Find where the given text appears and provide that cell's center as (x, y) coordinate. 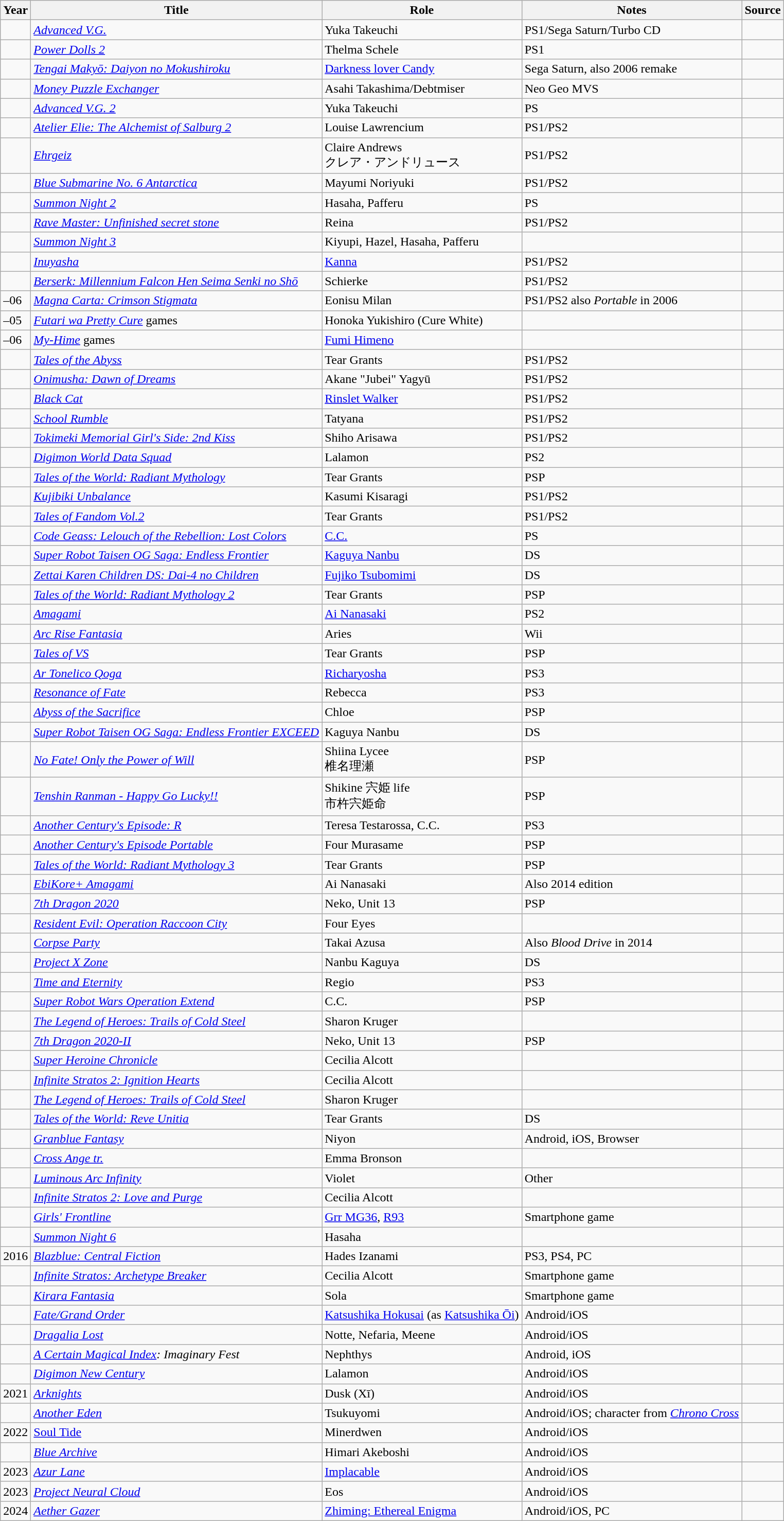
Onimusha: Dawn of Dreams (176, 379)
Regio (422, 982)
Implacable (422, 1472)
Kirara Fantasia (176, 1296)
Tengai Makyō: Daiyon no Mokushiroku (176, 69)
Infinite Stratos 2: Ignition Hearts (176, 1080)
Tales of the World: Reve Unitia (176, 1119)
Black Cat (176, 398)
Summon Night 3 (176, 242)
Emma Bronson (422, 1158)
Mayumi Noriyuki (422, 183)
Claire Andrewsクレア・アンドリュース (422, 155)
Zhiming: Ethereal Enigma (422, 1511)
Tales of the Abyss (176, 359)
Super Robot Taisen OG Saga: Endless Frontier EXCEED (176, 731)
Arknights (176, 1393)
Other (632, 1178)
Shiho Arisawa (422, 438)
Cross Ange tr. (176, 1158)
Minerdwen (422, 1432)
Super Heroine Chronicle (176, 1060)
Source (762, 10)
Another Century's Episode Portable (176, 845)
Corpse Party (176, 943)
Android/iOS; character from Chrono Cross (632, 1413)
Title (176, 10)
Louise Lawrencium (422, 128)
Tales of the World: Radiant Mythology 3 (176, 864)
Grr MG36, R93 (422, 1217)
7th Dragon 2020 (176, 903)
Violet (422, 1178)
Money Puzzle Exchanger (176, 89)
Wii (632, 634)
Resonance of Fate (176, 692)
PS1/Sega Saturn/Turbo CD (632, 30)
7th Dragon 2020-II (176, 1041)
Eonisu Milan (422, 301)
Inuyasha (176, 261)
Infinite Stratos 2: Love and Purge (176, 1197)
Ehrgeiz (176, 155)
Tatyana (422, 418)
PS1/PS2 also Portable in 2006 (632, 301)
Dusk (Xī) (422, 1393)
Takai Azusa (422, 943)
Futari wa Pretty Cure games (176, 320)
Richaryosha (422, 673)
Niyon (422, 1139)
Sega Saturn, also 2006 remake (632, 69)
Project X Zone (176, 963)
Blue Archive (176, 1452)
Fumi Himeno (422, 340)
Tenshin Ranman - Happy Go Lucky!! (176, 796)
My-Hime games (176, 340)
Resident Evil: Operation Raccoon City (176, 923)
Fujiko Tsubomimi (422, 575)
Abyss of the Sacrifice (176, 712)
Atelier Elie: The Alchemist of Salburg 2 (176, 128)
Luminous Arc Infinity (176, 1178)
Hades Izanami (422, 1256)
Azur Lane (176, 1472)
School Rumble (176, 418)
Tsukuyomi (422, 1413)
Time and Eternity (176, 982)
Katsushika Hokusai (as Katsushika Ōi) (422, 1315)
Code Geass: Lelouch of the Rebellion: Lost Colors (176, 536)
Tokimeki Memorial Girl's Side: 2nd Kiss (176, 438)
Blazblue: Central Fiction (176, 1256)
Akane "Jubei" Yagyū (422, 379)
Soul Tide (176, 1432)
Android, iOS (632, 1354)
Tales of the World: Radiant Mythology (176, 477)
Four Murasame (422, 845)
A Certain Magical Index: Imaginary Fest (176, 1354)
Rave Master: Unfinished secret stone (176, 222)
Ar Tonelico Qoga (176, 673)
Granblue Fantasy (176, 1139)
Four Eyes (422, 923)
Super Robot Taisen OG Saga: Endless Frontier (176, 555)
Honoka Yukishiro (Cure White) (422, 320)
Notte, Nefaria, Meene (422, 1335)
–05 (15, 320)
Android, iOS, Browser (632, 1139)
Rebecca (422, 692)
Digimon New Century (176, 1374)
Advanced V.G. 2 (176, 108)
Notes (632, 10)
Zettai Karen Children DS: Dai-4 no Children (176, 575)
Sola (422, 1296)
Asahi Takashima/Debtmiser (422, 89)
EbiKore+ Amagami (176, 884)
Also 2014 edition (632, 884)
Digimon World Data Squad (176, 458)
Hasaha (422, 1237)
Magna Carta: Crimson Stigmata (176, 301)
2016 (15, 1256)
Thelma Schele (422, 49)
Summon Night 6 (176, 1237)
Another Eden (176, 1413)
2024 (15, 1511)
2022 (15, 1432)
Also Blood Drive in 2014 (632, 943)
Power Dolls 2 (176, 49)
PS3, PS4, PC (632, 1256)
Nanbu Kaguya (422, 963)
Shikine 宍姫 life市杵宍姫命 (422, 796)
Eos (422, 1491)
Project Neural Cloud (176, 1491)
Reina (422, 222)
Himari Akeboshi (422, 1452)
Aries (422, 634)
Kanna (422, 261)
Schierke (422, 281)
Super Robot Wars Operation Extend (176, 1002)
Teresa Testarossa, C.C. (422, 825)
Tales of VS (176, 653)
Blue Submarine No. 6 Antarctica (176, 183)
Nephthys (422, 1354)
Kujibiki Unbalance (176, 497)
Summon Night 2 (176, 203)
PS1 (632, 49)
Neo Geo MVS (632, 89)
Fate/Grand Order (176, 1315)
Darkness lover Candy (422, 69)
Kiyupi, Hazel, Hasaha, Pafferu (422, 242)
Berserk: Millennium Falcon Hen Seima Senki no Shō (176, 281)
Rinslet Walker (422, 398)
Aether Gazer (176, 1511)
Amagami (176, 614)
Arc Rise Fantasia (176, 634)
2021 (15, 1393)
Chloe (422, 712)
Year (15, 10)
Girls' Frontline (176, 1217)
Dragalia Lost (176, 1335)
No Fate! Only the Power of Will (176, 760)
Advanced V.G. (176, 30)
Infinite Stratos: Archetype Breaker (176, 1276)
Kasumi Kisaragi (422, 497)
Shiina Lycee椎名理瀬 (422, 760)
Another Century's Episode: R (176, 825)
Tales of the World: Radiant Mythology 2 (176, 595)
Tales of Fandom Vol.2 (176, 516)
Android/iOS, PC (632, 1511)
Hasaha, Pafferu (422, 203)
Role (422, 10)
